Determine the [x, y] coordinate at the center of the cell enclosing the given text.  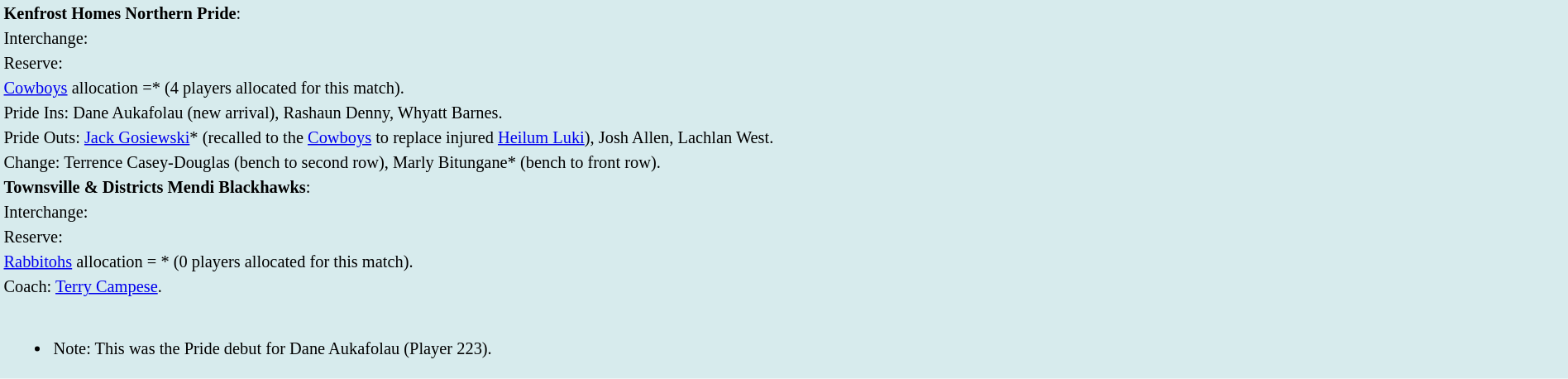
Coach: Terry Campese. [784, 286]
Pride Ins: Dane Aukafolau (new arrival), Rashaun Denny, Whyatt Barnes. [784, 113]
Note: This was the Pride debut for Dane Aukafolau (Player 223). [784, 338]
Pride Outs: Jack Gosiewski* (recalled to the Cowboys to replace injured Heilum Luki), Josh Allen, Lachlan West. [784, 137]
Rabbitohs allocation = * (0 players allocated for this match). [784, 261]
Change: Terrence Casey-Douglas (bench to second row), Marly Bitungane* (bench to front row). [784, 162]
Kenfrost Homes Northern Pride: [784, 13]
Townsville & Districts Mendi Blackhawks: [784, 187]
Cowboys allocation =* (4 players allocated for this match). [784, 88]
